Detect which cell encompasses the target text, then output its [x, y] center coordinate. 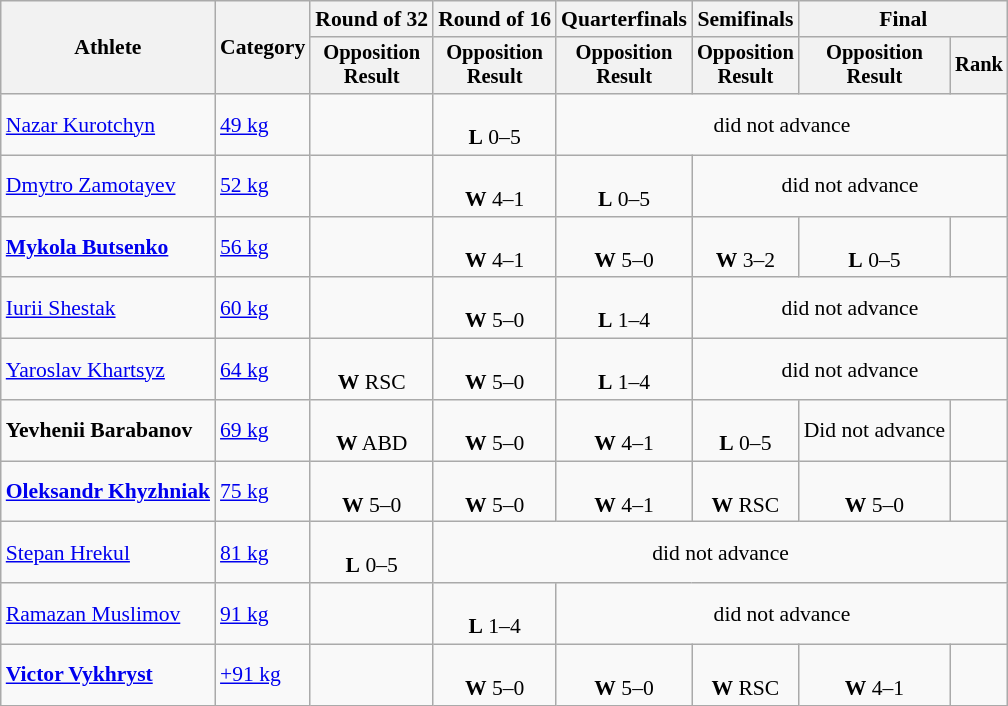
Victor Vykhryst [108, 676]
69 kg [262, 430]
Category [262, 48]
Yevhenii Barabanov [108, 430]
Rank [979, 66]
Did not advance [875, 430]
W ABD [372, 430]
81 kg [262, 552]
56 kg [262, 248]
Mykola Butsenko [108, 248]
Round of 16 [494, 19]
64 kg [262, 370]
Nazar Kurotchyn [108, 124]
49 kg [262, 124]
Dmytro Zamotayev [108, 186]
Stepan Hrekul [108, 552]
91 kg [262, 614]
Semifinals [746, 19]
W 3–2 [746, 248]
Ramazan Muslimov [108, 614]
Iurii Shestak [108, 308]
Oleksandr Khyzhniak [108, 492]
60 kg [262, 308]
Round of 32 [372, 19]
75 kg [262, 492]
Athlete [108, 48]
Quarterfinals [624, 19]
+91 kg [262, 676]
Final [904, 19]
52 kg [262, 186]
Yaroslav Khartsyz [108, 370]
